Output the (X, Y) coordinate of the center of the cell containing the given text.  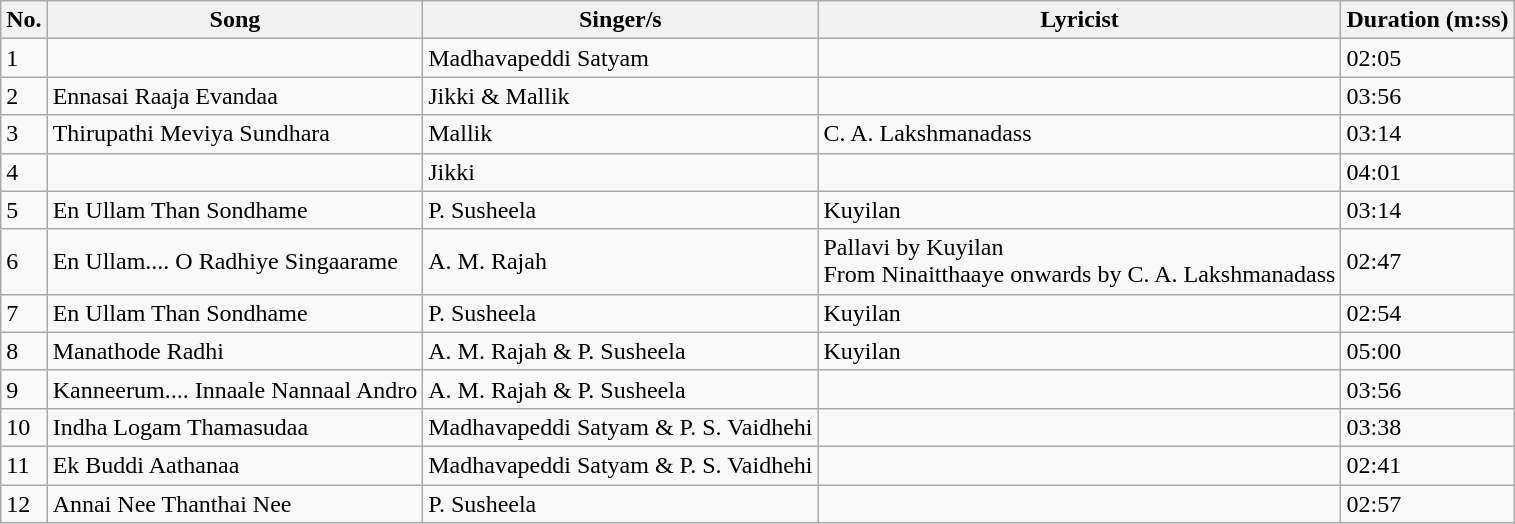
6 (24, 262)
9 (24, 389)
02:05 (1428, 58)
10 (24, 427)
En Ullam.... O Radhiye Singaarame (235, 262)
A. M. Rajah (620, 262)
C. A. Lakshmanadass (1080, 134)
11 (24, 465)
04:01 (1428, 172)
02:47 (1428, 262)
3 (24, 134)
Thirupathi Meviya Sundhara (235, 134)
No. (24, 20)
Manathode Radhi (235, 351)
Madhavapeddi Satyam (620, 58)
02:54 (1428, 313)
1 (24, 58)
12 (24, 503)
02:41 (1428, 465)
05:00 (1428, 351)
Ek Buddi Aathanaa (235, 465)
Kanneerum.... Innaale Nannaal Andro (235, 389)
Mallik (620, 134)
Jikki (620, 172)
7 (24, 313)
5 (24, 210)
2 (24, 96)
Pallavi by KuyilanFrom Ninaitthaaye onwards by C. A. Lakshmanadass (1080, 262)
Ennasai Raaja Evandaa (235, 96)
Singer/s (620, 20)
03:38 (1428, 427)
Indha Logam Thamasudaa (235, 427)
Duration (m:ss) (1428, 20)
Jikki & Mallik (620, 96)
4 (24, 172)
Annai Nee Thanthai Nee (235, 503)
02:57 (1428, 503)
Song (235, 20)
Lyricist (1080, 20)
8 (24, 351)
